Pinpoint the cell where the given text exists, returning its [X, Y] midpoint coordinate. 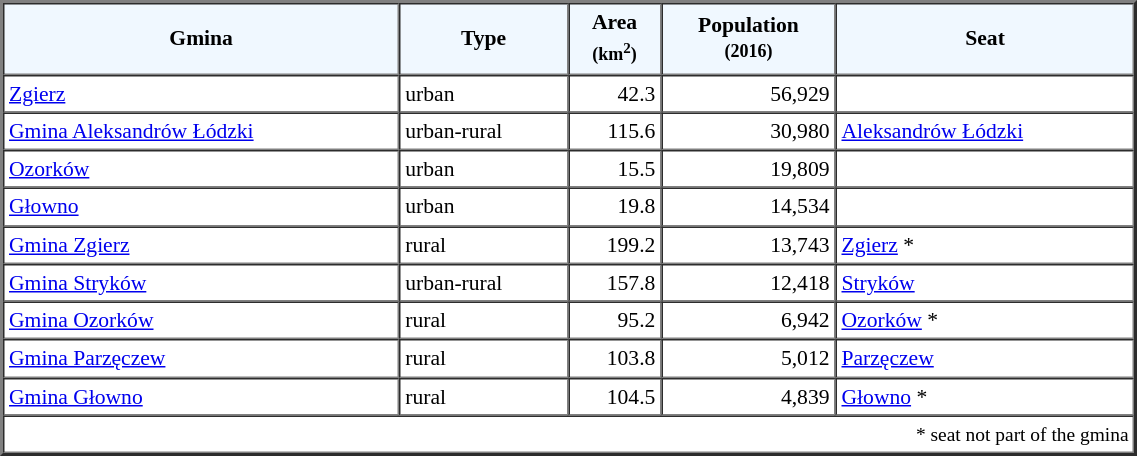
Parzęczew [986, 359]
19.8 [615, 207]
Głowno [201, 207]
Type [483, 38]
Ozorków * [986, 321]
12,418 [748, 283]
199.2 [615, 245]
95.2 [615, 321]
Gmina Stryków [201, 283]
5,012 [748, 359]
42.3 [615, 93]
Aleksandrów Łódzki [986, 131]
Zgierz * [986, 245]
Głowno * [986, 396]
6,942 [748, 321]
Ozorków [201, 169]
Area(km2) [615, 38]
Gmina Parzęczew [201, 359]
Gmina Aleksandrów Łódzki [201, 131]
19,809 [748, 169]
30,980 [748, 131]
157.8 [615, 283]
15.5 [615, 169]
Gmina Głowno [201, 396]
115.6 [615, 131]
4,839 [748, 396]
Population(2016) [748, 38]
103.8 [615, 359]
Zgierz [201, 93]
Stryków [986, 283]
14,534 [748, 207]
56,929 [748, 93]
104.5 [615, 396]
Seat [986, 38]
Gmina Ozorków [201, 321]
13,743 [748, 245]
Gmina Zgierz [201, 245]
* seat not part of the gmina [569, 434]
Gmina [201, 38]
